Output the (X, Y) coordinate of the center of the cell containing the given text.  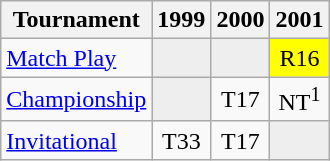
Invitational (76, 140)
2000 (240, 20)
Tournament (76, 20)
T33 (182, 140)
Championship (76, 100)
Match Play (76, 58)
2001 (300, 20)
R16 (300, 58)
NT1 (300, 100)
1999 (182, 20)
